Scan for the cell matching the given text and deliver its [x, y] coordinate at center. 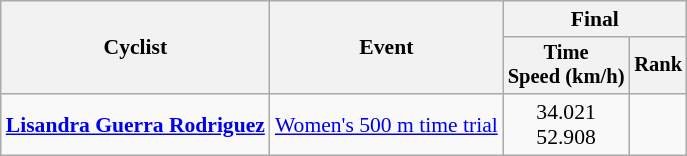
Women's 500 m time trial [386, 124]
Rank [658, 66]
34.02152.908 [566, 124]
Final [595, 19]
Lisandra Guerra Rodriguez [136, 124]
TimeSpeed (km/h) [566, 66]
Cyclist [136, 48]
Event [386, 48]
